Identify which cell holds the provided text, then report its (x, y) central coordinate. 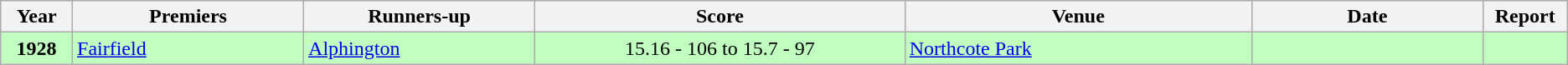
Date (1367, 17)
Premiers (188, 17)
Northcote Park (1078, 48)
Report (1524, 17)
Runners-up (420, 17)
Score (720, 17)
15.16 - 106 to 15.7 - 97 (720, 48)
Year (37, 17)
Alphington (420, 48)
Venue (1078, 17)
1928 (37, 48)
Fairfield (188, 48)
